Search for the cell housing the specified text and yield its [X, Y] center coordinate. 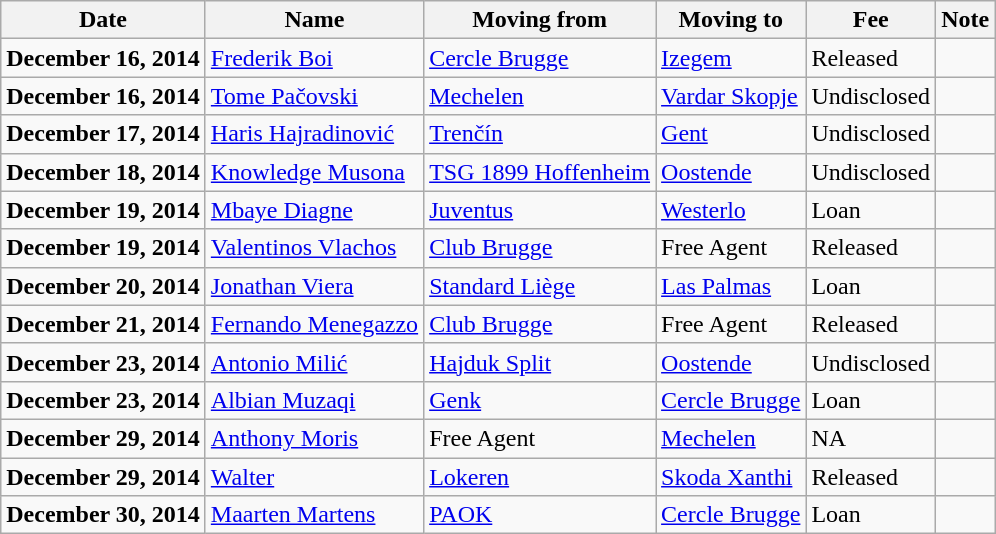
Antonio Milić [314, 362]
Date [104, 20]
December 20, 2014 [104, 286]
Juventus [540, 210]
Albian Muzaqi [314, 400]
Anthony Moris [314, 438]
PAOK [540, 515]
Fee [871, 20]
Mbaye Diagne [314, 210]
Izegem [731, 58]
NA [871, 438]
Lokeren [540, 477]
Jonathan Viera [314, 286]
Name [314, 20]
December 17, 2014 [104, 134]
Knowledge Musona [314, 172]
Frederik Boi [314, 58]
Moving to [731, 20]
Genk [540, 400]
Standard Liège [540, 286]
Vardar Skopje [731, 96]
Skoda Xanthi [731, 477]
December 30, 2014 [104, 515]
Note [966, 20]
Gent [731, 134]
Fernando Menegazzo [314, 324]
Hajduk Split [540, 362]
December 18, 2014 [104, 172]
Walter [314, 477]
Trenčín [540, 134]
Haris Hajradinović [314, 134]
Las Palmas [731, 286]
December 21, 2014 [104, 324]
Valentinos Vlachos [314, 248]
Westerlo [731, 210]
Tome Pačovski [314, 96]
Moving from [540, 20]
Maarten Martens [314, 515]
TSG 1899 Hoffenheim [540, 172]
